Determine the [x, y] coordinate at the center of the cell enclosing the given text.  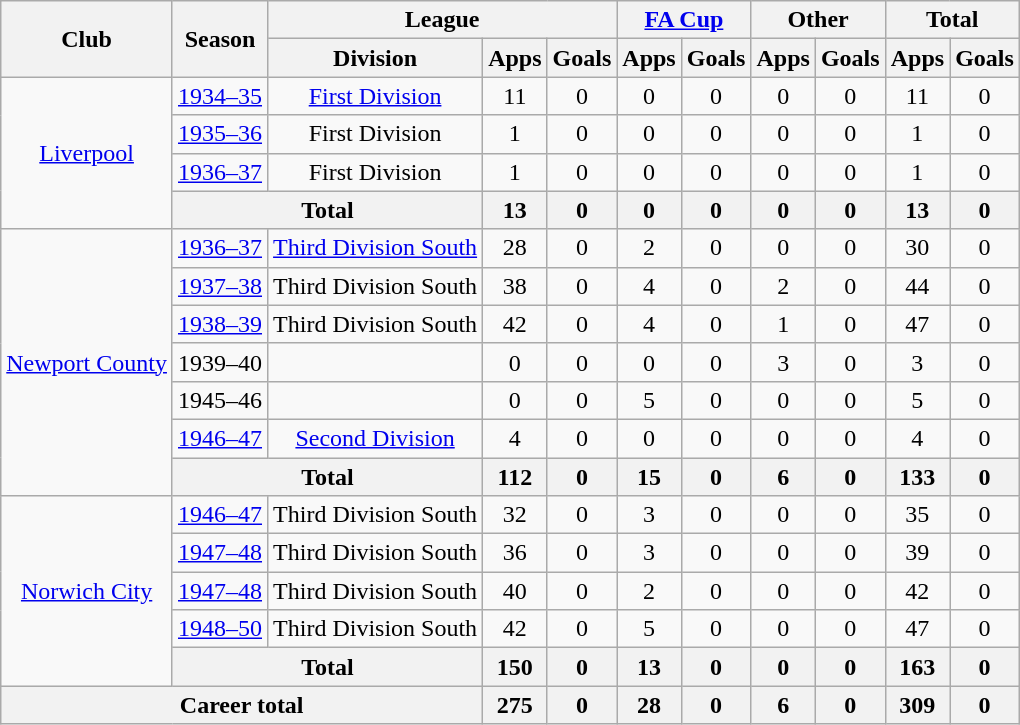
133 [917, 477]
Club [87, 39]
35 [917, 515]
Career total [242, 705]
Liverpool [87, 153]
1945–46 [220, 400]
32 [515, 515]
1935–36 [220, 134]
Division [376, 58]
39 [917, 553]
1934–35 [220, 96]
1939–40 [220, 362]
275 [515, 705]
Other [818, 20]
League [442, 20]
15 [649, 477]
38 [515, 286]
Norwich City [87, 591]
150 [515, 667]
FA Cup [684, 20]
Season [220, 39]
1937–38 [220, 286]
40 [515, 591]
309 [917, 705]
112 [515, 477]
30 [917, 248]
1938–39 [220, 324]
44 [917, 286]
Second Division [376, 438]
1948–50 [220, 629]
163 [917, 667]
36 [515, 553]
Newport County [87, 362]
